Identify which cell holds the provided text, then report its [X, Y] central coordinate. 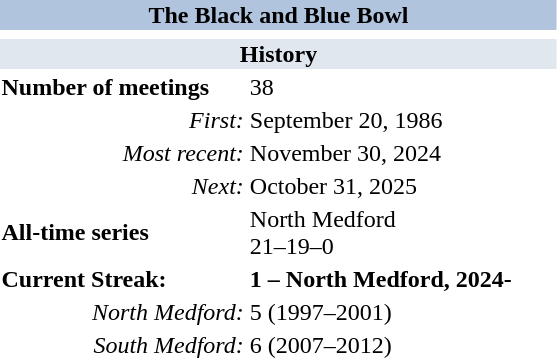
1 – North Medford, 2024- [402, 279]
The Black and Blue Bowl [278, 15]
First: [122, 120]
November 30, 2024 [402, 153]
North Medford21–19–0 [402, 232]
38 [402, 87]
September 20, 1986 [402, 120]
Most recent: [122, 153]
5 (1997–2001) [402, 312]
History [278, 54]
Next: [122, 186]
All-time series [122, 232]
Number of meetings [122, 87]
North Medford: [122, 312]
Current Streak: [122, 279]
October 31, 2025 [402, 186]
